Output the [x, y] coordinate of the center of the cell containing the given text.  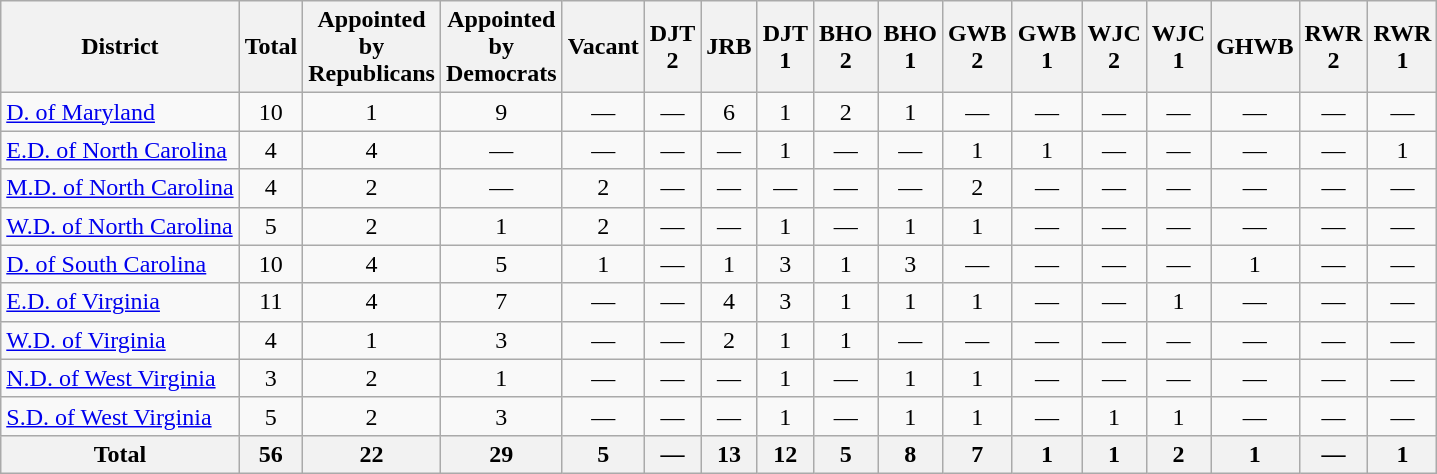
District [120, 47]
6 [729, 112]
GHWB [1255, 47]
JRB [729, 47]
S.D. of West Virginia [120, 416]
WJC2 [1114, 47]
BHO1 [910, 47]
M.D. of North Carolina [120, 188]
W.D. of Virginia [120, 340]
56 [271, 454]
GWB2 [977, 47]
D. of South Carolina [120, 264]
WJC1 [1178, 47]
W.D. of North Carolina [120, 226]
E.D. of North Carolina [120, 150]
29 [501, 454]
11 [271, 302]
D. of Maryland [120, 112]
DJT1 [785, 47]
DJT2 [672, 47]
9 [501, 112]
RWR1 [1402, 47]
BHO2 [846, 47]
N.D. of West Virginia [120, 378]
AppointedbyDemocrats [501, 47]
RWR2 [1334, 47]
AppointedbyRepublicans [372, 47]
12 [785, 454]
E.D. of Virginia [120, 302]
8 [910, 454]
GWB1 [1047, 47]
Vacant [603, 47]
22 [372, 454]
13 [729, 454]
